Pinpoint the cell where the given text exists, returning its [x, y] midpoint coordinate. 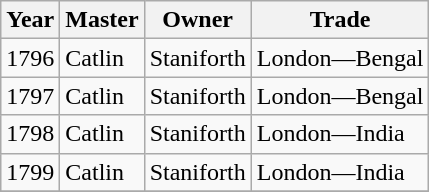
1797 [30, 96]
1796 [30, 58]
Year [30, 20]
Master [102, 20]
1799 [30, 172]
1798 [30, 134]
Owner [198, 20]
Trade [340, 20]
